From the cell containing the given text, extract its center point as [X, Y] coordinate. 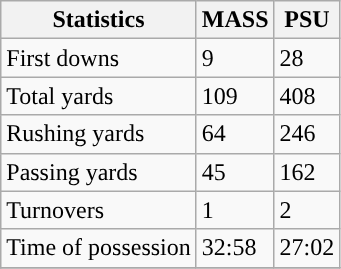
162 [307, 172]
2 [307, 210]
Total yards [99, 96]
Turnovers [99, 210]
28 [307, 58]
9 [235, 58]
27:02 [307, 248]
32:58 [235, 248]
PSU [307, 20]
Time of possession [99, 248]
Rushing yards [99, 134]
408 [307, 96]
Passing yards [99, 172]
MASS [235, 20]
1 [235, 210]
109 [235, 96]
45 [235, 172]
64 [235, 134]
First downs [99, 58]
246 [307, 134]
Statistics [99, 20]
